Search for the cell housing the specified text and yield its [x, y] center coordinate. 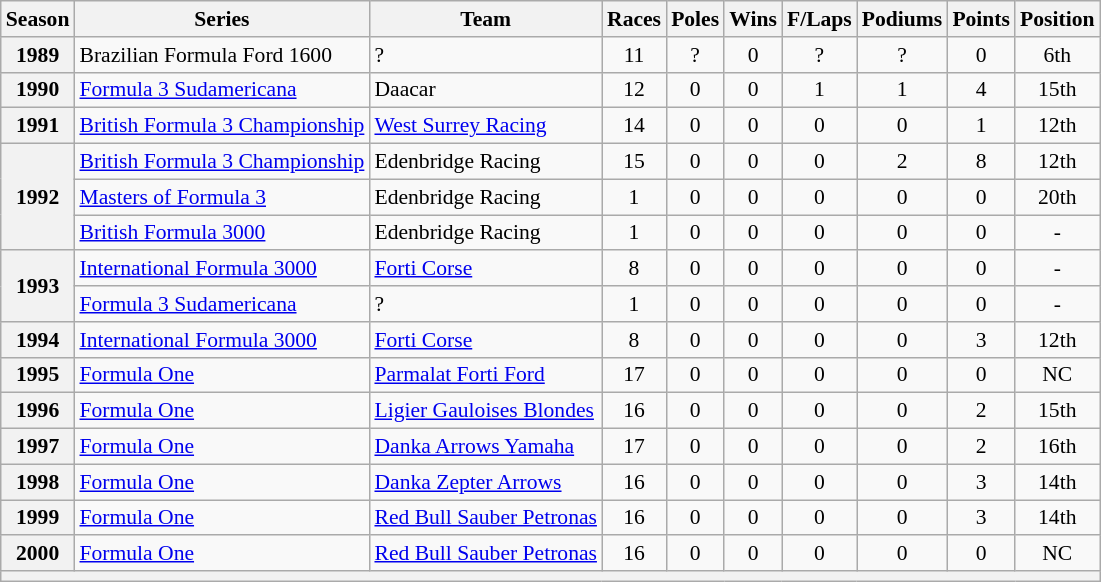
Series [222, 19]
Ligier Gauloises Blondes [486, 411]
West Surrey Racing [486, 126]
1999 [38, 518]
Masters of Formula 3 [222, 197]
1992 [38, 198]
Danka Zepter Arrows [486, 482]
2000 [38, 554]
15 [634, 162]
6th [1057, 55]
1994 [38, 340]
British Formula 3000 [222, 233]
Points [981, 19]
12 [634, 90]
1997 [38, 447]
20th [1057, 197]
Parmalat Forti Ford [486, 375]
Daacar [486, 90]
Podiums [902, 19]
1996 [38, 411]
1990 [38, 90]
Danka Arrows Yamaha [486, 447]
Brazilian Formula Ford 1600 [222, 55]
Season [38, 19]
Wins [753, 19]
1998 [38, 482]
Team [486, 19]
4 [981, 90]
1989 [38, 55]
Poles [695, 19]
1993 [38, 286]
16th [1057, 447]
F/Laps [820, 19]
14 [634, 126]
11 [634, 55]
1995 [38, 375]
Races [634, 19]
Position [1057, 19]
1991 [38, 126]
